Scan for the cell matching the given text and deliver its (X, Y) coordinate at center. 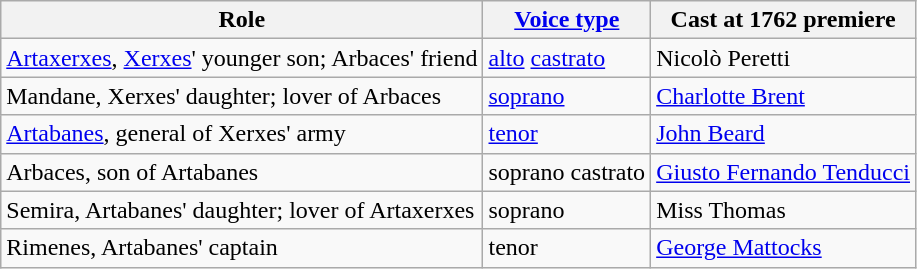
Charlotte Brent (784, 96)
Artabanes, general of Xerxes' army (242, 134)
Mandane, Xerxes' daughter; lover of Arbaces (242, 96)
Nicolò Peretti (784, 58)
George Mattocks (784, 248)
Semira, Artabanes' daughter; lover of Artaxerxes (242, 210)
alto castrato (567, 58)
John Beard (784, 134)
Artaxerxes, Xerxes' younger son; Arbaces' friend (242, 58)
Miss Thomas (784, 210)
Role (242, 20)
Voice type (567, 20)
Cast at 1762 premiere (784, 20)
Rimenes, Artabanes' captain (242, 248)
Giusto Fernando Tenducci (784, 172)
Arbaces, son of Artabanes (242, 172)
soprano castrato (567, 172)
